Identify which cell holds the provided text, then report its (X, Y) central coordinate. 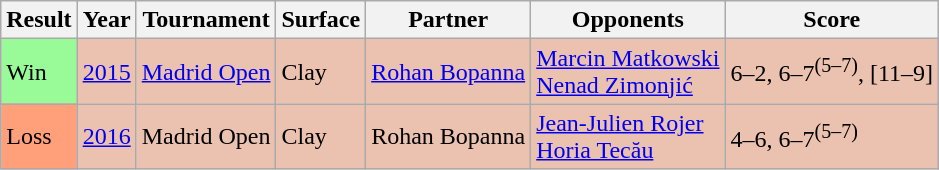
Opponents (628, 20)
Partner (448, 20)
Result (39, 20)
Win (39, 72)
2015 (106, 72)
Loss (39, 136)
Year (106, 20)
Tournament (206, 20)
2016 (106, 136)
Surface (321, 20)
Jean-Julien Rojer Horia Tecău (628, 136)
Score (832, 20)
4–6, 6–7(5–7) (832, 136)
6–2, 6–7(5–7), [11–9] (832, 72)
Marcin Matkowski Nenad Zimonjić (628, 72)
